Determine the (x, y) coordinate at the center of the cell enclosing the given text.  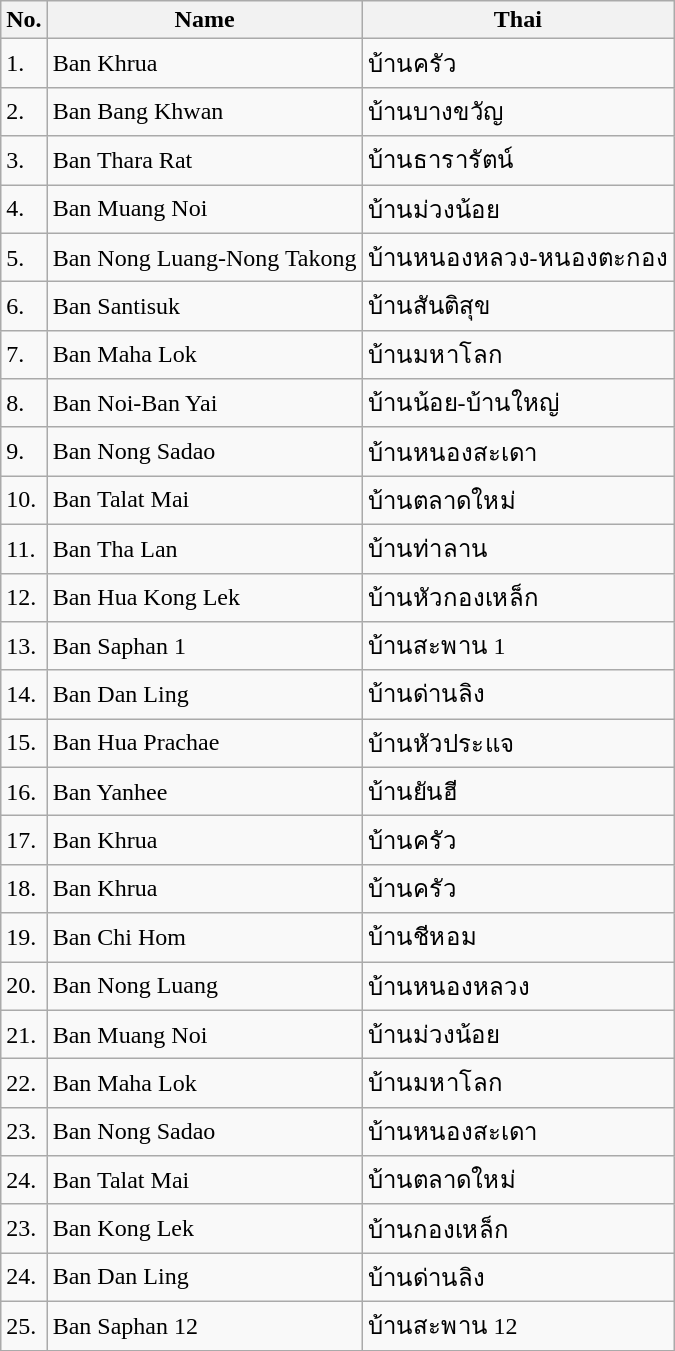
Ban Nong Luang (204, 986)
Ban Chi Hom (204, 938)
9. (24, 452)
Ban Noi-Ban Yai (204, 404)
18. (24, 888)
12. (24, 598)
6. (24, 306)
5. (24, 258)
7. (24, 354)
13. (24, 646)
บ้านบางขวัญ (518, 112)
22. (24, 1084)
บ้านสะพาน 1 (518, 646)
Ban Tha Lan (204, 548)
บ้านหัวกองเหล็ก (518, 598)
3. (24, 160)
20. (24, 986)
1. (24, 64)
Ban Nong Luang-Nong Takong (204, 258)
Ban Santisuk (204, 306)
บ้านหัวประแจ (518, 744)
No. (24, 20)
บ้านยันฮี (518, 792)
19. (24, 938)
Thai (518, 20)
บ้านสันติสุข (518, 306)
14. (24, 694)
Ban Yanhee (204, 792)
บ้านท่าลาน (518, 548)
บ้านกองเหล็ก (518, 1228)
Ban Hua Prachae (204, 744)
บ้านชีหอม (518, 938)
15. (24, 744)
2. (24, 112)
10. (24, 500)
Ban Hua Kong Lek (204, 598)
Ban Saphan 1 (204, 646)
17. (24, 840)
25. (24, 1326)
บ้านสะพาน 12 (518, 1326)
Ban Saphan 12 (204, 1326)
บ้านน้อย-บ้านใหญ่ (518, 404)
11. (24, 548)
Ban Kong Lek (204, 1228)
บ้านธารารัตน์ (518, 160)
16. (24, 792)
บ้านหนองหลวง (518, 986)
21. (24, 1034)
บ้านหนองหลวง-หนองตะกอง (518, 258)
8. (24, 404)
Name (204, 20)
4. (24, 208)
Ban Bang Khwan (204, 112)
Ban Thara Rat (204, 160)
